Search for the cell housing the specified text and yield its (x, y) center coordinate. 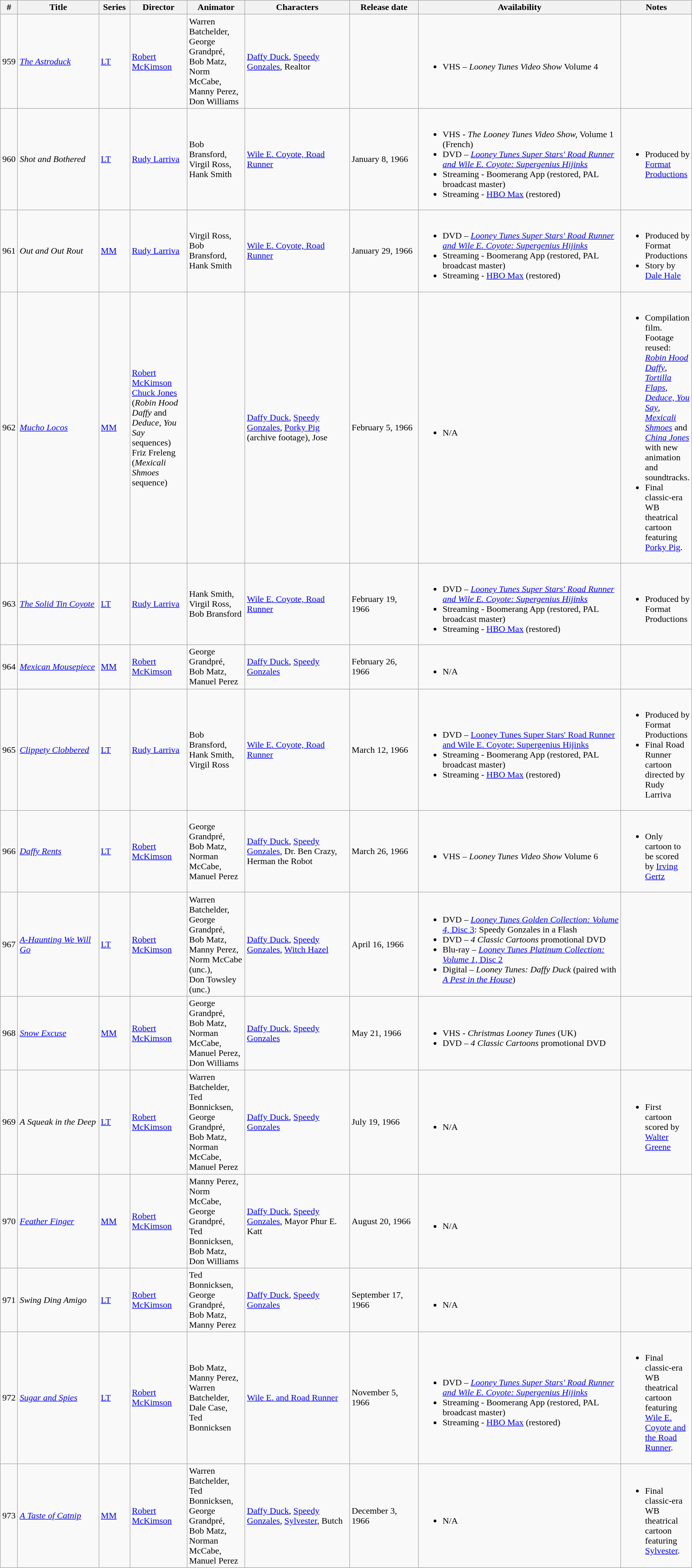
A Taste of Catnip (58, 1516)
Bob Bransford,Virgil Ross,Hank Smith (216, 159)
April 16, 1966 (384, 944)
Notes (657, 7)
Produced by Format ProductionsStory by Dale Hale (657, 251)
Animator (216, 7)
George Grandpré,Bob Matz,Norman McCabe,Manuel Perez,Don Williams (216, 1033)
971 (9, 1300)
Warren Batchelder,George Grandpré,Bob Matz,Norm McCabe,Manny Perez,Don Williams (216, 61)
Bob Matz,Manny Perez,Warren Batchelder,Dale Case,Ted Bonnicksen (216, 1398)
Title (58, 7)
Daffy Duck, Speedy Gonzales, Witch Hazel (297, 944)
February 26, 1966 (384, 667)
January 29, 1966 (384, 251)
Virgil Ross,Bob Bransford,Hank Smith (216, 251)
970 (9, 1221)
September 17, 1966 (384, 1300)
March 26, 1966 (384, 851)
Daffy Duck, Speedy Gonzales, Sylvester, Butch (297, 1516)
Sugar and Spies (58, 1398)
Swing Ding Amigo (58, 1300)
The Solid Tin Coyote (58, 604)
March 12, 1966 (384, 750)
December 3, 1966 (384, 1516)
George Grandpré,Bob Matz,Norman McCabe,Manuel Perez (216, 851)
Clippety Clobbered (58, 750)
Robert McKimsonChuck Jones (Robin Hood Daffy and Deduce, You Say sequences)Friz Freleng (Mexicali Shmoes sequence) (158, 427)
Characters (297, 7)
959 (9, 61)
960 (9, 159)
965 (9, 750)
February 19, 1966 (384, 604)
Mexican Mousepiece (58, 667)
# (9, 7)
967 (9, 944)
Feather Finger (58, 1221)
963 (9, 604)
961 (9, 251)
Series (114, 7)
Availability (520, 7)
VHS - Christmas Looney Tunes (UK)DVD – 4 Classic Cartoons promotional DVD (520, 1033)
Director (158, 7)
969 (9, 1122)
Shot and Bothered (58, 159)
Out and Out Rout (58, 251)
968 (9, 1033)
August 20, 1966 (384, 1221)
Snow Excuse (58, 1033)
May 21, 1966 (384, 1033)
February 5, 1966 (384, 427)
973 (9, 1516)
Ted Bonnicksen,George Grandpré,Bob Matz,Manny Perez (216, 1300)
972 (9, 1398)
November 5, 1966 (384, 1398)
962 (9, 427)
Wile E. and Road Runner (297, 1398)
Daffy Duck, Speedy Gonzales, Mayor Phur E. Katt (297, 1221)
Warren Batchelder,George Grandpré,Bob Matz,Manny Perez,Norm McCabe (unc.),Don Towsley (unc.) (216, 944)
A-Haunting We Will Go (58, 944)
Daffy Duck, Speedy Gonzales, Porky Pig (archive footage), Jose (297, 427)
Final classic-era WB theatrical cartoon featuring Wile E. Coyote and the Road Runner. (657, 1398)
Produced by Format ProductionsFinal Road Runner cartoon directed by Rudy Larriva (657, 750)
A Squeak in the Deep (58, 1122)
Daffy Duck, Speedy Gonzales, Realtor (297, 61)
964 (9, 667)
July 19, 1966 (384, 1122)
George Grandpré,Bob Matz,Manuel Perez (216, 667)
Release date (384, 7)
Final classic-era WB theatrical cartoon featuring Sylvester. (657, 1516)
Only cartoon to be scored by Irving Gertz (657, 851)
VHS – Looney Tunes Video Show Volume 6 (520, 851)
966 (9, 851)
First cartoon scored by Walter Greene (657, 1122)
Hank Smith,Virgil Ross,Bob Bransford (216, 604)
The Astroduck (58, 61)
Mucho Locos (58, 427)
Manny Perez,Norm McCabe,George Grandpré,Ted Bonnicksen,Bob Matz,Don Williams (216, 1221)
Daffy Rents (58, 851)
Bob Bransford,Hank Smith,Virgil Ross (216, 750)
January 8, 1966 (384, 159)
Daffy Duck, Speedy Gonzales, Dr. Ben Crazy, Herman the Robot (297, 851)
VHS – Looney Tunes Video Show Volume 4 (520, 61)
